Determine the [X, Y] coordinate at the center of the cell enclosing the given text.  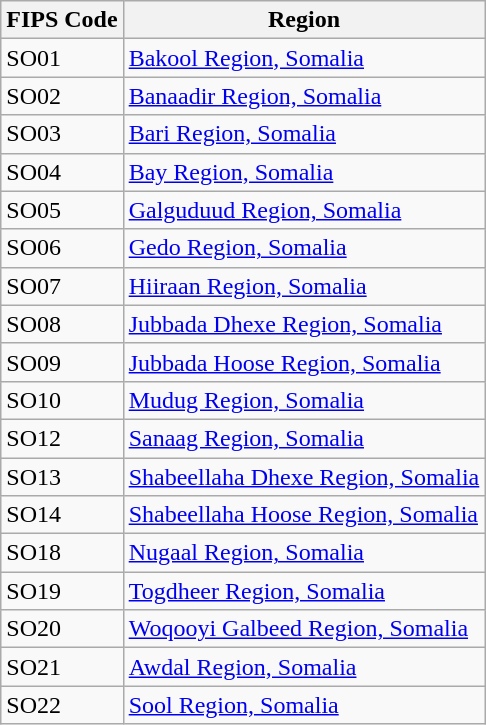
SO14 [62, 515]
SO01 [62, 58]
SO10 [62, 400]
Shabeellaha Dhexe Region, Somalia [304, 477]
Awdal Region, Somalia [304, 667]
SO06 [62, 248]
SO21 [62, 667]
Hiiraan Region, Somalia [304, 286]
SO08 [62, 324]
FIPS Code [62, 20]
SO03 [62, 134]
SO20 [62, 629]
Jubbada Hoose Region, Somalia [304, 362]
SO19 [62, 591]
Jubbada Dhexe Region, Somalia [304, 324]
Togdheer Region, Somalia [304, 591]
SO05 [62, 210]
SO12 [62, 438]
SO04 [62, 172]
Bari Region, Somalia [304, 134]
SO02 [62, 96]
Sool Region, Somalia [304, 705]
SO09 [62, 362]
SO07 [62, 286]
Region [304, 20]
SO22 [62, 705]
SO18 [62, 553]
Woqooyi Galbeed Region, Somalia [304, 629]
Bay Region, Somalia [304, 172]
Sanaag Region, Somalia [304, 438]
Bakool Region, Somalia [304, 58]
SO13 [62, 477]
Galguduud Region, Somalia [304, 210]
Banaadir Region, Somalia [304, 96]
Nugaal Region, Somalia [304, 553]
Gedo Region, Somalia [304, 248]
Shabeellaha Hoose Region, Somalia [304, 515]
Mudug Region, Somalia [304, 400]
